Scan for the cell matching the given text and deliver its [X, Y] coordinate at center. 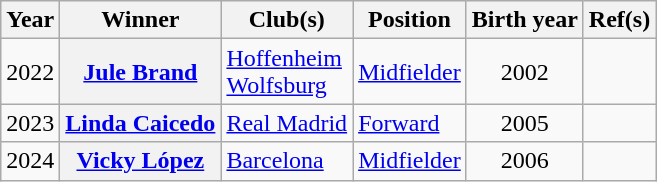
Real Madrid [287, 123]
Forward [410, 123]
Winner [140, 20]
2024 [30, 161]
Ref(s) [619, 20]
Hoffenheim Wolfsburg [287, 72]
Vicky López [140, 161]
2005 [524, 123]
Jule Brand [140, 72]
Position [410, 20]
2022 [30, 72]
Barcelona [287, 161]
2002 [524, 72]
Year [30, 20]
Linda Caicedo [140, 123]
2006 [524, 161]
2023 [30, 123]
Birth year [524, 20]
Club(s) [287, 20]
